Detect which cell encompasses the target text, then output its (x, y) center coordinate. 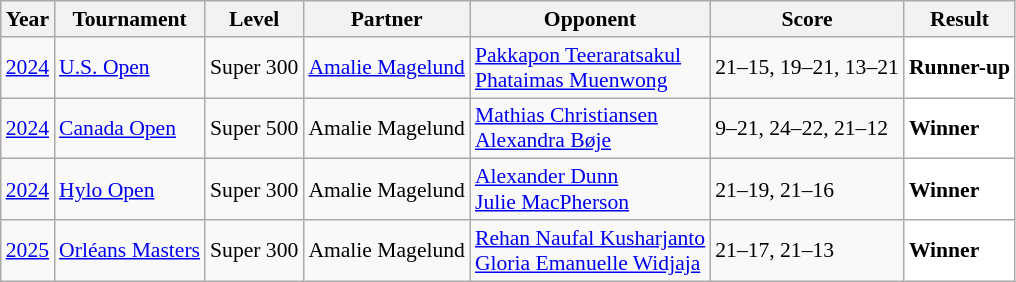
Runner-up (960, 68)
Mathias Christiansen Alexandra Bøje (590, 128)
Level (254, 19)
U.S. Open (130, 68)
Partner (386, 19)
Opponent (590, 19)
Pakkapon Teeraratsakul Phataimas Muenwong (590, 68)
Alexander Dunn Julie MacPherson (590, 190)
Result (960, 19)
Super 500 (254, 128)
21–15, 19–21, 13–21 (807, 68)
9–21, 24–22, 21–12 (807, 128)
Year (28, 19)
Rehan Naufal Kusharjanto Gloria Emanuelle Widjaja (590, 250)
Tournament (130, 19)
Score (807, 19)
2025 (28, 250)
Canada Open (130, 128)
21–17, 21–13 (807, 250)
Orléans Masters (130, 250)
21–19, 21–16 (807, 190)
Hylo Open (130, 190)
